Determine the (X, Y) coordinate at the center of the cell enclosing the given text.  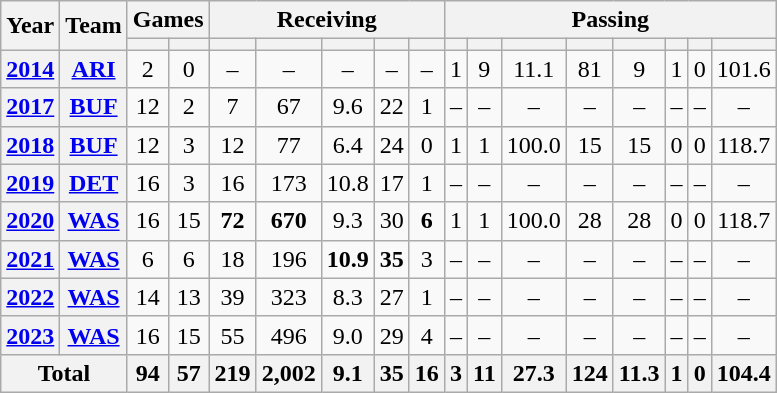
22 (392, 107)
13 (188, 297)
496 (288, 335)
Games (168, 20)
11 (484, 373)
2020 (30, 221)
11.1 (534, 69)
77 (288, 145)
DET (94, 183)
30 (392, 221)
173 (288, 183)
72 (232, 221)
27 (392, 297)
101.6 (744, 69)
Total (64, 373)
9.6 (348, 107)
10.8 (348, 183)
27.3 (534, 373)
323 (288, 297)
55 (232, 335)
Passing (610, 20)
81 (590, 69)
2022 (30, 297)
219 (232, 373)
18 (232, 259)
39 (232, 297)
2019 (30, 183)
2017 (30, 107)
9.0 (348, 335)
6.4 (348, 145)
29 (392, 335)
Receiving (326, 20)
7 (232, 107)
9.3 (348, 221)
2018 (30, 145)
8.3 (348, 297)
24 (392, 145)
11.3 (639, 373)
Year (30, 26)
17 (392, 183)
94 (148, 373)
67 (288, 107)
4 (426, 335)
2021 (30, 259)
2023 (30, 335)
196 (288, 259)
104.4 (744, 373)
ARI (94, 69)
9.1 (348, 373)
14 (148, 297)
Team (94, 26)
57 (188, 373)
2014 (30, 69)
124 (590, 373)
2,002 (288, 373)
670 (288, 221)
10.9 (348, 259)
